Return the [X, Y] coordinate for the center point of the cell that contains the specified text.  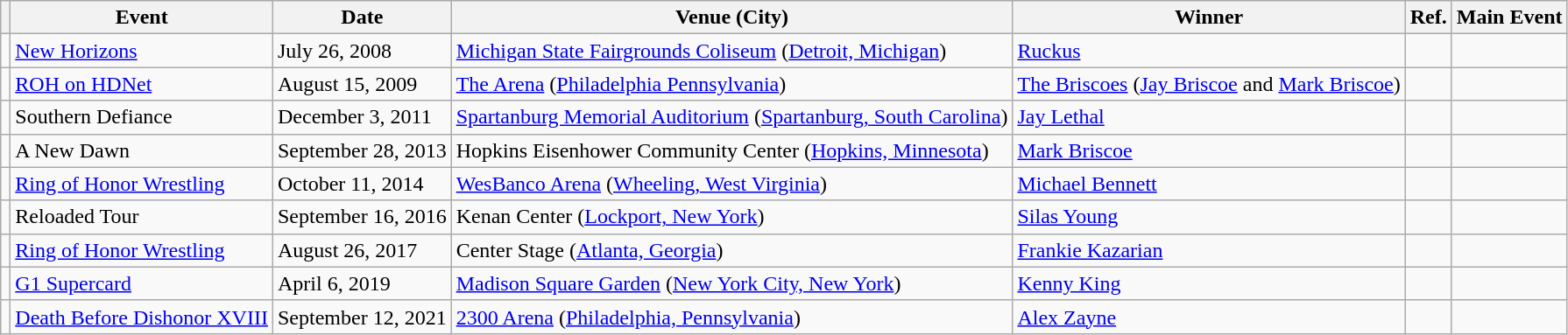
Ruckus [1209, 51]
Spartanburg Memorial Auditorium (Spartanburg, South Carolina) [732, 117]
Alex Zayne [1209, 317]
Mark Briscoe [1209, 150]
WesBanco Arena (Wheeling, West Virginia) [732, 184]
Date [362, 17]
Event [142, 17]
August 15, 2009 [362, 84]
Death Before Dishonor XVIII [142, 317]
April 6, 2019 [362, 283]
September 12, 2021 [362, 317]
2300 Arena (Philadelphia, Pennsylvania) [732, 317]
Frankie Kazarian [1209, 250]
The Arena (Philadelphia Pennsylvania) [732, 84]
A New Dawn [142, 150]
Center Stage (Atlanta, Georgia) [732, 250]
Hopkins Eisenhower Community Center (Hopkins, Minnesota) [732, 150]
Ref. [1428, 17]
Winner [1209, 17]
G1 Supercard [142, 283]
Kenan Center (Lockport, New York) [732, 217]
Michigan State Fairgrounds Coliseum (Detroit, Michigan) [732, 51]
September 16, 2016 [362, 217]
The Briscoes (Jay Briscoe and Mark Briscoe) [1209, 84]
October 11, 2014 [362, 184]
Kenny King [1209, 283]
Madison Square Garden (New York City, New York) [732, 283]
Southern Defiance [142, 117]
Venue (City) [732, 17]
New Horizons [142, 51]
August 26, 2017 [362, 250]
July 26, 2008 [362, 51]
Silas Young [1209, 217]
September 28, 2013 [362, 150]
ROH on HDNet [142, 84]
Reloaded Tour [142, 217]
Main Event [1509, 17]
Michael Bennett [1209, 184]
Jay Lethal [1209, 117]
December 3, 2011 [362, 117]
